Provide the (x, y) coordinate of the cell's center where the given text is located.  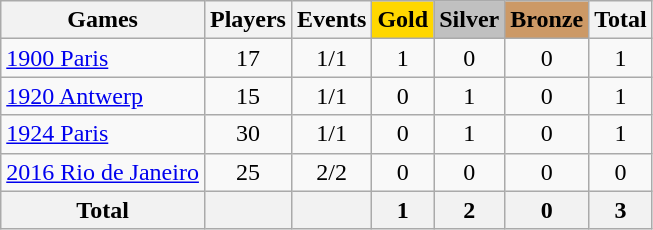
2/2 (331, 172)
1924 Paris (103, 134)
1920 Antwerp (103, 96)
2 (470, 210)
Games (103, 20)
30 (248, 134)
17 (248, 58)
Bronze (547, 20)
Silver (470, 20)
3 (621, 210)
Players (248, 20)
25 (248, 172)
Gold (403, 20)
15 (248, 96)
2016 Rio de Janeiro (103, 172)
1900 Paris (103, 58)
Events (331, 20)
